Scan for the cell matching the given text and deliver its (x, y) coordinate at center. 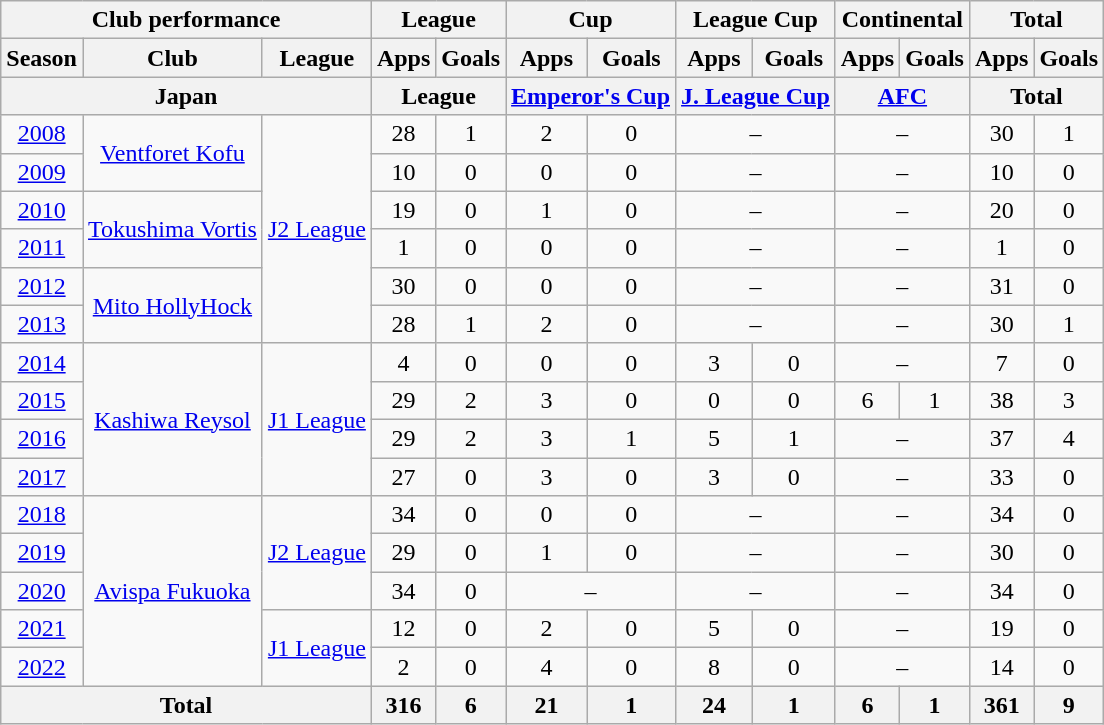
2020 (42, 591)
2016 (42, 438)
9 (1069, 705)
AFC (902, 96)
2013 (42, 324)
361 (1001, 705)
2010 (42, 210)
2019 (42, 553)
2018 (42, 515)
8 (714, 667)
21 (547, 705)
Season (42, 58)
14 (1001, 667)
Continental (902, 20)
Emperor's Cup (591, 96)
316 (403, 705)
7 (1001, 362)
2014 (42, 362)
24 (714, 705)
33 (1001, 477)
2011 (42, 248)
37 (1001, 438)
Avispa Fukuoka (172, 591)
Club (172, 58)
Japan (186, 96)
2008 (42, 134)
Mito HollyHock (172, 305)
2009 (42, 172)
2021 (42, 629)
League Cup (756, 20)
Ventforet Kofu (172, 153)
Tokushima Vortis (172, 229)
Club performance (186, 20)
38 (1001, 400)
2015 (42, 400)
2012 (42, 286)
12 (403, 629)
2017 (42, 477)
Cup (591, 20)
Kashiwa Reysol (172, 419)
J. League Cup (756, 96)
27 (403, 477)
2022 (42, 667)
31 (1001, 286)
20 (1001, 210)
